Scan for the cell matching the given text and deliver its [X, Y] coordinate at center. 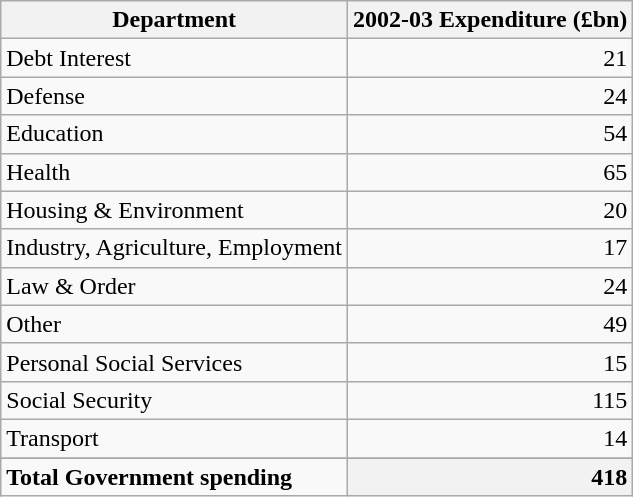
Housing & Environment [174, 210]
Department [174, 20]
Education [174, 134]
20 [490, 210]
65 [490, 172]
Health [174, 172]
21 [490, 58]
Debt Interest [174, 58]
2002-03 Expenditure (£bn) [490, 20]
418 [490, 477]
15 [490, 362]
54 [490, 134]
17 [490, 248]
14 [490, 438]
Social Security [174, 400]
Personal Social Services [174, 362]
Other [174, 324]
Defense [174, 96]
49 [490, 324]
Transport [174, 438]
Industry, Agriculture, Employment [174, 248]
Total Government spending [174, 477]
Law & Order [174, 286]
115 [490, 400]
